Search for the cell housing the specified text and yield its (x, y) center coordinate. 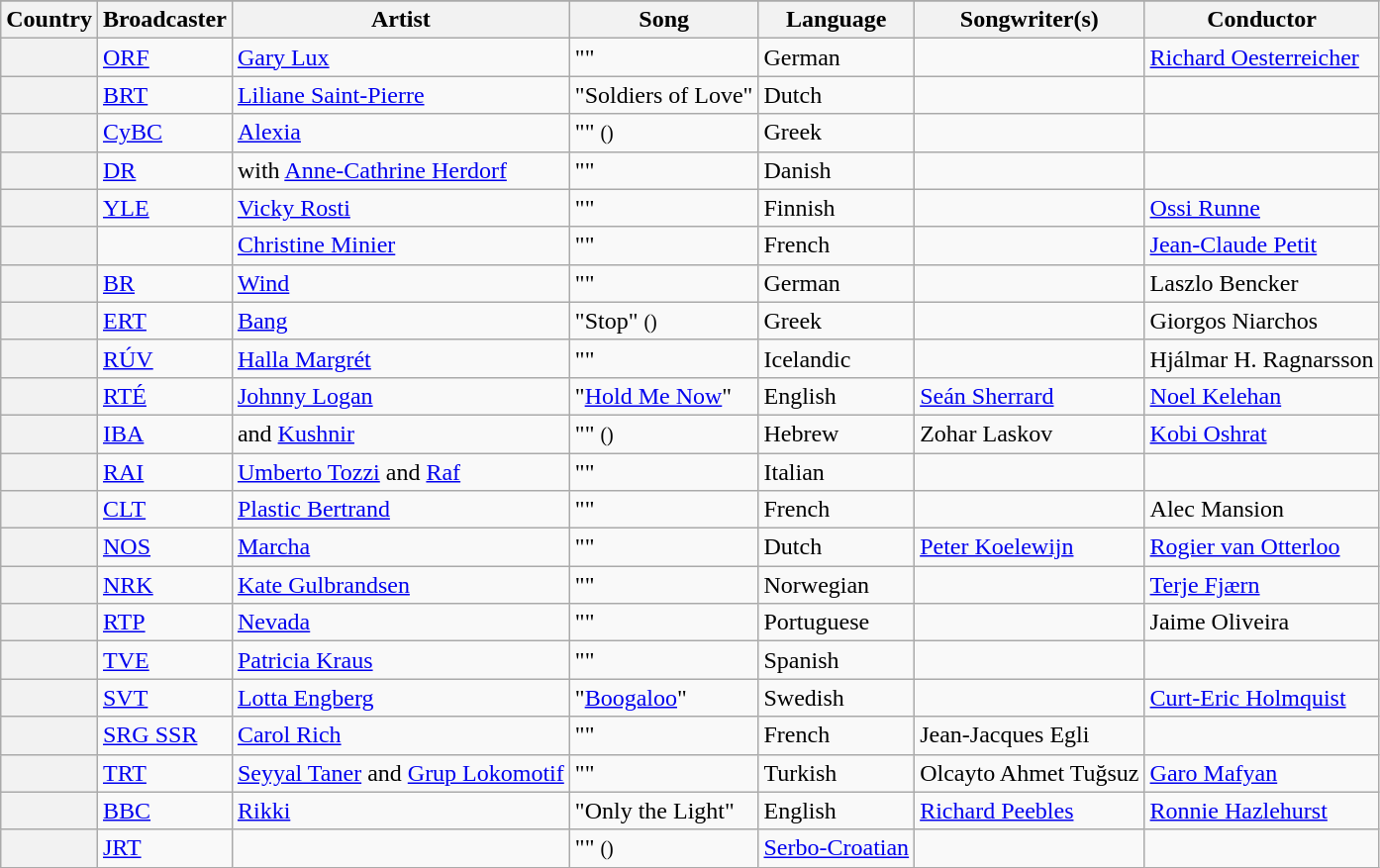
Artist (400, 20)
ERT (164, 321)
"Boogaloo" (663, 698)
Finnish (837, 208)
"Hold Me Now" (663, 396)
Rogier van Otterloo (1261, 547)
Carol Rich (400, 735)
Spanish (837, 660)
Laszlo Bencker (1261, 283)
Zohar Laskov (1030, 434)
Plastic Bertrand (400, 510)
Swedish (837, 698)
Christine Minier (400, 245)
BR (164, 283)
Olcayto Ahmet Tuğsuz (1030, 773)
Bang (400, 321)
Johnny Logan (400, 396)
"Soldiers of Love" (663, 95)
CLT (164, 510)
RÚV (164, 358)
Halla Margrét (400, 358)
Seán Sherrard (1030, 396)
Umberto Tozzi and Raf (400, 472)
TRT (164, 773)
Noel Kelehan (1261, 396)
Gary Lux (400, 57)
Jean-Jacques Egli (1030, 735)
BRT (164, 95)
Conductor (1261, 20)
RTP (164, 623)
Alec Mansion (1261, 510)
Songwriter(s) (1030, 20)
SRG SSR (164, 735)
NRK (164, 585)
Turkish (837, 773)
CyBC (164, 133)
Lotta Engberg (400, 698)
Nevada (400, 623)
Danish (837, 170)
Italian (837, 472)
Alexia (400, 133)
IBA (164, 434)
Richard Peebles (1030, 811)
Peter Koelewijn (1030, 547)
Song (663, 20)
Garo Mafyan (1261, 773)
Hebrew (837, 434)
Marcha (400, 547)
Kate Gulbrandsen (400, 585)
Ronnie Hazlehurst (1261, 811)
"Only the Light" (663, 811)
RTÉ (164, 396)
ORF (164, 57)
Vicky Rosti (400, 208)
Jaime Oliveira (1261, 623)
SVT (164, 698)
Kobi Oshrat (1261, 434)
Jean-Claude Petit (1261, 245)
YLE (164, 208)
Hjálmar H. Ragnarsson (1261, 358)
Wind (400, 283)
Portuguese (837, 623)
Broadcaster (164, 20)
"Stop" () (663, 321)
Norwegian (837, 585)
with Anne-Cathrine Herdorf (400, 170)
Liliane Saint-Pierre (400, 95)
Curt-Eric Holmquist (1261, 698)
Giorgos Niarchos (1261, 321)
and Kushnir (400, 434)
Country (49, 20)
Rikki (400, 811)
Terje Fjærn (1261, 585)
NOS (164, 547)
Richard Oesterreicher (1261, 57)
JRT (164, 848)
BBC (164, 811)
Language (837, 20)
Patricia Kraus (400, 660)
TVE (164, 660)
Ossi Runne (1261, 208)
RAI (164, 472)
Serbo-Croatian (837, 848)
DR (164, 170)
Icelandic (837, 358)
Seyyal Taner and Grup Lokomotif (400, 773)
